Pinpoint the cell where the given text exists, returning its [x, y] midpoint coordinate. 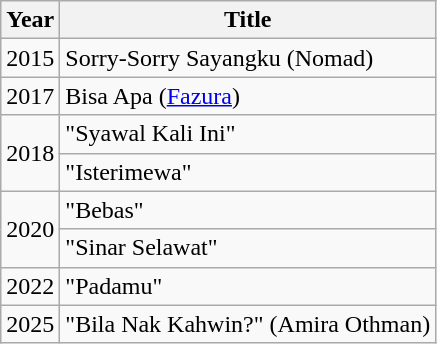
2017 [30, 96]
"Syawal Kali Ini" [248, 134]
"Padamu" [248, 286]
Sorry-Sorry Sayangku (Nomad) [248, 58]
Bisa Apa (Fazura) [248, 96]
2022 [30, 286]
"Bila Nak Kahwin?" (Amira Othman) [248, 324]
2015 [30, 58]
"Isterimewa" [248, 172]
"Sinar Selawat" [248, 248]
"Bebas" [248, 210]
2018 [30, 153]
2020 [30, 229]
Title [248, 20]
2025 [30, 324]
Year [30, 20]
